Detect which cell encompasses the target text, then output its [X, Y] center coordinate. 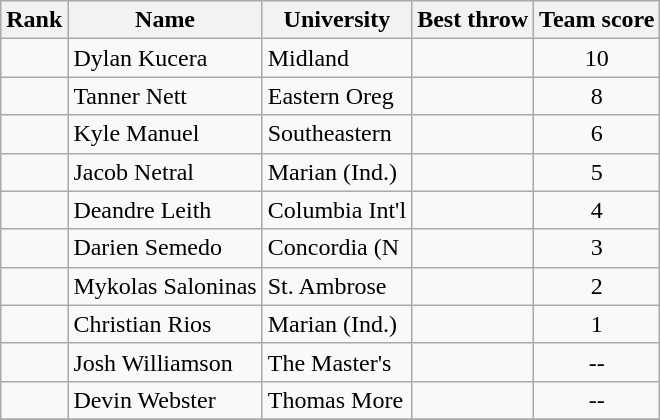
2 [597, 286]
Eastern Oreg [336, 96]
5 [597, 172]
Christian Rios [165, 324]
4 [597, 210]
Kyle Manuel [165, 134]
Team score [597, 20]
Mykolas Saloninas [165, 286]
Tanner Nett [165, 96]
Deandre Leith [165, 210]
1 [597, 324]
Rank [34, 20]
Concordia (N [336, 248]
The Master's [336, 362]
6 [597, 134]
Devin Webster [165, 400]
University [336, 20]
Josh Williamson [165, 362]
3 [597, 248]
Dylan Kucera [165, 58]
Best throw [473, 20]
Jacob Netral [165, 172]
Columbia Int'l [336, 210]
8 [597, 96]
Name [165, 20]
Thomas More [336, 400]
10 [597, 58]
Southeastern [336, 134]
Darien Semedo [165, 248]
St. Ambrose [336, 286]
Midland [336, 58]
